Scan for the cell matching the given text and deliver its (X, Y) coordinate at center. 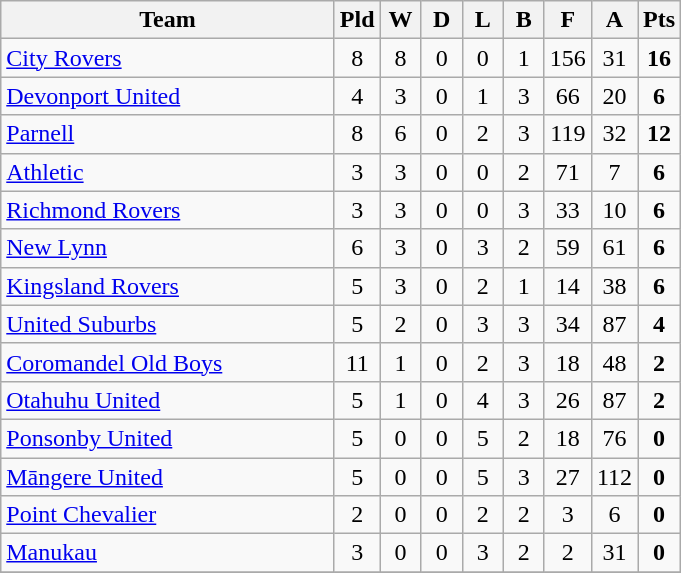
W (400, 20)
Pld (357, 20)
Pts (660, 20)
City Rovers (168, 58)
United Suburbs (168, 324)
66 (568, 96)
10 (614, 210)
156 (568, 58)
33 (568, 210)
61 (614, 248)
Parnell (168, 134)
12 (660, 134)
34 (568, 324)
Athletic (168, 172)
119 (568, 134)
20 (614, 96)
59 (568, 248)
D (442, 20)
Richmond Rovers (168, 210)
38 (614, 286)
F (568, 20)
48 (614, 362)
Coromandel Old Boys (168, 362)
Otahuhu United (168, 400)
71 (568, 172)
Māngere United (168, 477)
Devonport United (168, 96)
32 (614, 134)
26 (568, 400)
7 (614, 172)
L (482, 20)
New Lynn (168, 248)
14 (568, 286)
11 (357, 362)
Point Chevalier (168, 515)
16 (660, 58)
Manukau (168, 553)
27 (568, 477)
112 (614, 477)
A (614, 20)
Team (168, 20)
B (524, 20)
Ponsonby United (168, 438)
Kingsland Rovers (168, 286)
76 (614, 438)
